Find where the given text appears and provide that cell's center as (X, Y) coordinate. 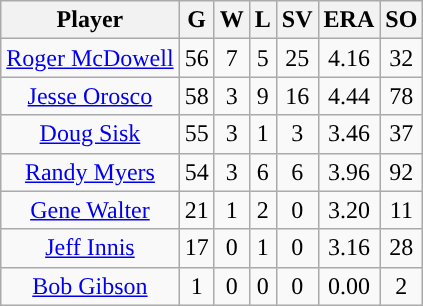
4.44 (349, 96)
Player (90, 20)
Bob Gibson (90, 286)
0.00 (349, 286)
17 (196, 248)
3.16 (349, 248)
G (196, 20)
54 (196, 172)
3.46 (349, 134)
SV (297, 20)
L (262, 20)
Randy Myers (90, 172)
3.96 (349, 172)
11 (402, 210)
Jesse Orosco (90, 96)
32 (402, 58)
Doug Sisk (90, 134)
7 (232, 58)
5 (262, 58)
ERA (349, 20)
Gene Walter (90, 210)
W (232, 20)
37 (402, 134)
Roger McDowell (90, 58)
21 (196, 210)
16 (297, 96)
58 (196, 96)
92 (402, 172)
9 (262, 96)
55 (196, 134)
56 (196, 58)
4.16 (349, 58)
25 (297, 58)
Jeff Innis (90, 248)
28 (402, 248)
78 (402, 96)
SO (402, 20)
3.20 (349, 210)
